Return the (x, y) coordinate for the center point of the cell that contains the specified text.  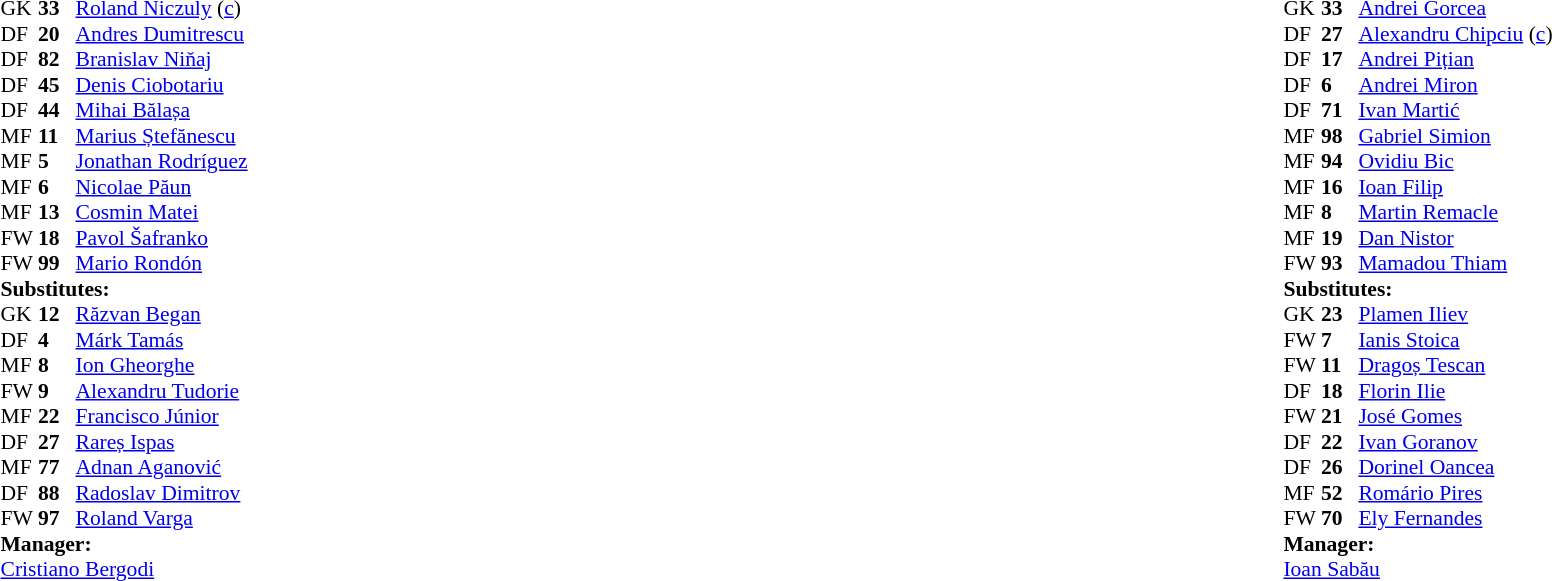
Gabriel Simion (1455, 136)
Rareș Ispas (162, 442)
Ely Fernandes (1455, 519)
Marius Ștefănescu (162, 136)
45 (57, 85)
Ioan Filip (1455, 187)
Ovidiu Bic (1455, 161)
26 (1340, 467)
23 (1340, 315)
Pavol Šafranko (162, 238)
Ivan Martić (1455, 111)
Andrei Miron (1455, 85)
21 (1340, 417)
94 (1340, 161)
5 (57, 161)
19 (1340, 238)
Jonathan Rodríguez (162, 161)
12 (57, 315)
4 (57, 340)
52 (1340, 493)
Radoslav Dimitrov (162, 493)
Márk Tamás (162, 340)
20 (57, 34)
Dorinel Oancea (1455, 467)
Ivan Goranov (1455, 442)
Andrei Pițian (1455, 59)
82 (57, 59)
Francisco Júnior (162, 417)
Denis Ciobotariu (162, 85)
9 (57, 391)
Cosmin Matei (162, 213)
97 (57, 519)
Florin Ilie (1455, 391)
Mario Rondón (162, 263)
Dan Nistor (1455, 238)
Nicolae Păun (162, 187)
José Gomes (1455, 417)
17 (1340, 59)
Andres Dumitrescu (162, 34)
98 (1340, 136)
Răzvan Began (162, 315)
Plamen Iliev (1455, 315)
13 (57, 213)
Adnan Aganović (162, 467)
88 (57, 493)
Martin Remacle (1455, 213)
77 (57, 467)
Dragoș Tescan (1455, 365)
Mamadou Thiam (1455, 263)
Mihai Bălașa (162, 111)
Roland Varga (162, 519)
Alexandru Chipciu (c) (1455, 34)
44 (57, 111)
Alexandru Tudorie (162, 391)
Ianis Stoica (1455, 340)
99 (57, 263)
93 (1340, 263)
Branislav Niňaj (162, 59)
70 (1340, 519)
Romário Pires (1455, 493)
7 (1340, 340)
Ion Gheorghe (162, 365)
71 (1340, 111)
16 (1340, 187)
